Output the [x, y] coordinate of the center of the cell containing the given text.  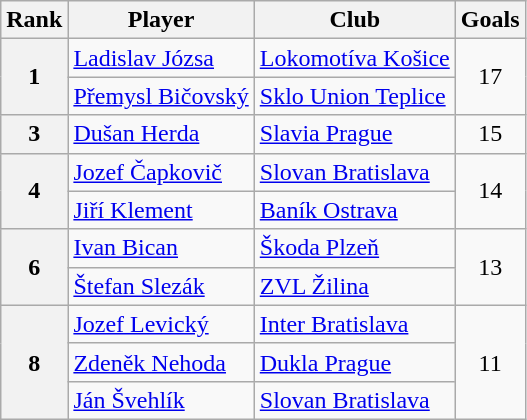
Jozef Čapkovič [161, 172]
8 [34, 362]
Dušan Herda [161, 134]
Lokomotíva Košice [354, 58]
Ladislav Józsa [161, 58]
Štefan Slezák [161, 286]
Slavia Prague [354, 134]
Škoda Plzeň [354, 248]
15 [490, 134]
ZVL Žilina [354, 286]
13 [490, 267]
Zdeněk Nehoda [161, 362]
3 [34, 134]
14 [490, 191]
Club [354, 20]
17 [490, 77]
Ján Švehlík [161, 400]
Goals [490, 20]
Dukla Prague [354, 362]
Inter Bratislava [354, 324]
Ivan Bican [161, 248]
Přemysl Bičovský [161, 96]
Jozef Levický [161, 324]
1 [34, 77]
Rank [34, 20]
4 [34, 191]
11 [490, 362]
6 [34, 267]
Baník Ostrava [354, 210]
Player [161, 20]
Sklo Union Teplice [354, 96]
Jiří Klement [161, 210]
